Search for the cell housing the specified text and yield its [x, y] center coordinate. 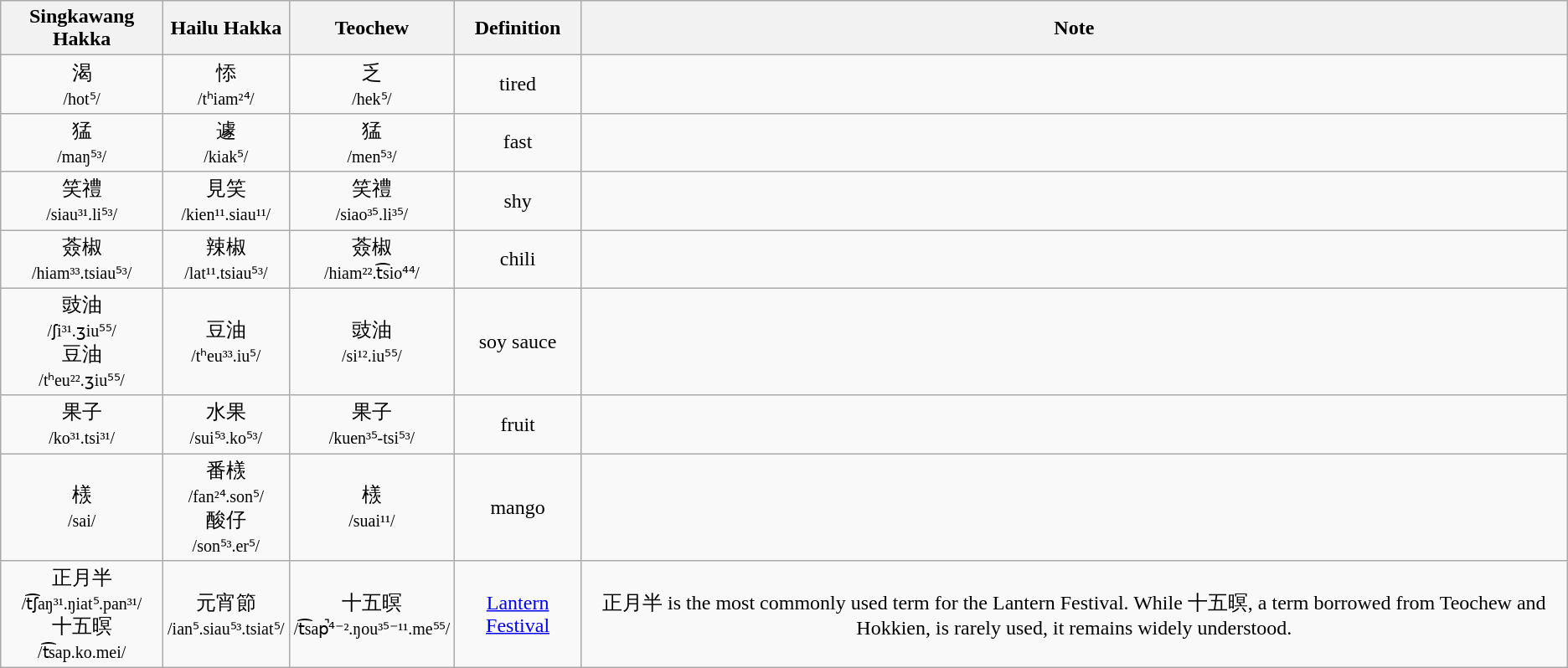
笑禮/siau³¹.li⁵³/ [82, 201]
猛/men⁵³/ [372, 142]
笑禮/siao³⁵.li³⁵/ [372, 201]
遽/kiak⁵/ [226, 142]
辣椒/lat¹¹.tsiau⁵³/ [226, 259]
Note [1074, 28]
果子/kuen³⁵-tsi⁵³/ [372, 424]
十五暝/t͡sap̚⁴⁻².ŋou³⁵⁻¹¹.me⁵⁵/ [372, 614]
fast [518, 142]
元宵節/ian⁵.siau⁵³.tsiat⁵/ [226, 614]
chili [518, 259]
果子/ko³¹.tsi³¹/ [82, 424]
Lantern Festival [518, 614]
乏/hek⁵/ [372, 85]
Teochew [372, 28]
檨/sai/ [82, 507]
見笑/kien¹¹.siau¹¹/ [226, 201]
番檨/fan²⁴.son⁵/酸仔/son⁵³.er⁵/ [226, 507]
豆油/tʰeu³³.iu⁵/ [226, 342]
水果/sui⁵³.ko⁵³/ [226, 424]
fruit [518, 424]
檨/suai¹¹/ [372, 507]
渴/hot⁵/ [82, 85]
Hailu Hakka [226, 28]
薟椒/hiam²².t͡sio⁴⁴/ [372, 259]
正月半/t͡ʃaŋ³¹.ŋiat⁵.pan³¹/十五暝/t͡sap.ko.mei/ [82, 614]
豉油/si¹².iu⁵⁵/ [372, 342]
猛/maŋ⁵³/ [82, 142]
Definition [518, 28]
悿/tʰiam²⁴/ [226, 85]
豉油/ʃi³¹.ʒiu⁵⁵/豆油/tʰeu²².ʒiu⁵⁵/ [82, 342]
薟椒/hiam³³.tsiau⁵³/ [82, 259]
soy sauce [518, 342]
mango [518, 507]
shy [518, 201]
Singkawang Hakka [82, 28]
tired [518, 85]
